Determine the [x, y] coordinate at the center of the cell enclosing the given text.  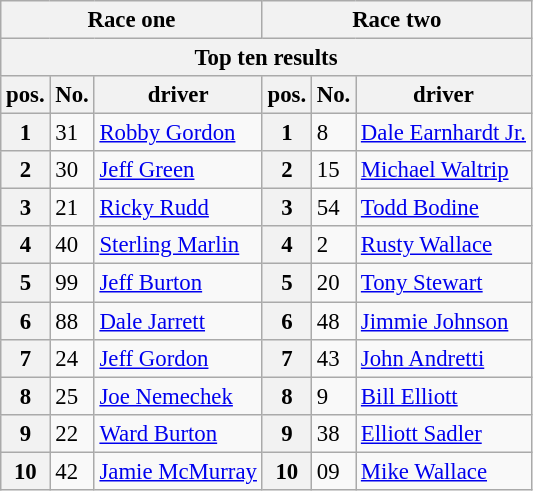
Tony Stewart [444, 283]
Top ten results [266, 58]
Jeff Green [178, 170]
20 [333, 283]
Jeff Burton [178, 283]
Jeff Gordon [178, 358]
24 [72, 358]
88 [72, 321]
38 [333, 433]
42 [72, 471]
Ward Burton [178, 433]
Sterling Marlin [178, 245]
Ricky Rudd [178, 208]
Race one [132, 20]
Jamie McMurray [178, 471]
Bill Elliott [444, 396]
30 [72, 170]
Mike Wallace [444, 471]
09 [333, 471]
25 [72, 396]
John Andretti [444, 358]
Jimmie Johnson [444, 321]
99 [72, 283]
Dale Jarrett [178, 321]
Race two [396, 20]
31 [72, 133]
15 [333, 170]
43 [333, 358]
Rusty Wallace [444, 245]
21 [72, 208]
Todd Bodine [444, 208]
54 [333, 208]
Michael Waltrip [444, 170]
Joe Nemechek [178, 396]
40 [72, 245]
Dale Earnhardt Jr. [444, 133]
48 [333, 321]
Elliott Sadler [444, 433]
Robby Gordon [178, 133]
22 [72, 433]
